Determine the (X, Y) coordinate at the center of the cell enclosing the given text.  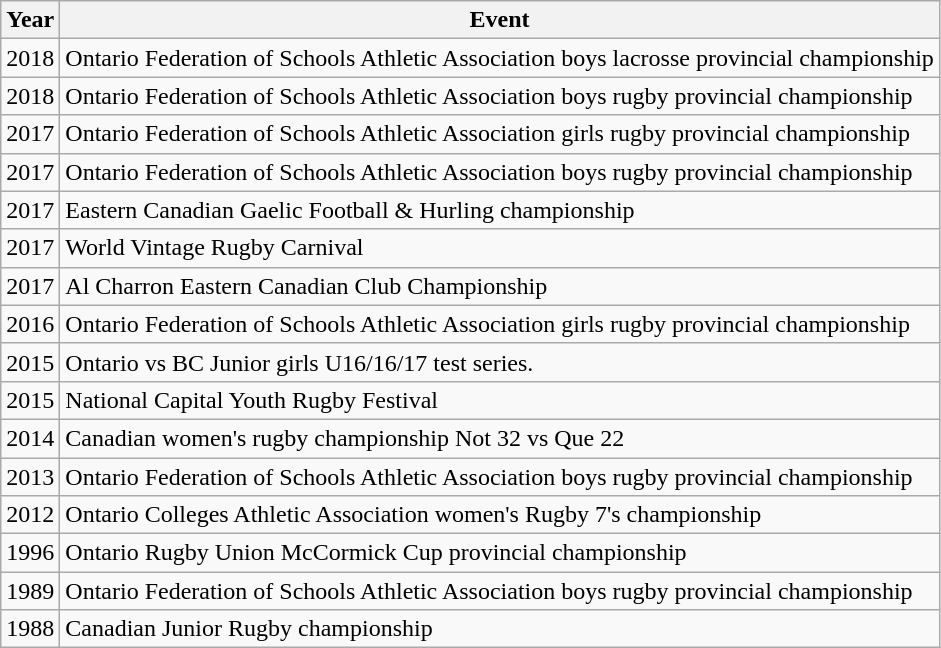
Canadian Junior Rugby championship (500, 629)
Canadian women's rugby championship Not 32 vs Que 22 (500, 438)
Al Charron Eastern Canadian Club Championship (500, 286)
Ontario Colleges Athletic Association women's Rugby 7's championship (500, 515)
Ontario Rugby Union McCormick Cup provincial championship (500, 553)
World Vintage Rugby Carnival (500, 248)
1996 (30, 553)
Event (500, 20)
2013 (30, 477)
1989 (30, 591)
2012 (30, 515)
Eastern Canadian Gaelic Football & Hurling championship (500, 210)
Year (30, 20)
2014 (30, 438)
National Capital Youth Rugby Festival (500, 400)
1988 (30, 629)
Ontario Federation of Schools Athletic Association boys lacrosse provincial championship (500, 58)
2016 (30, 324)
Ontario vs BC Junior girls U16/16/17 test series. (500, 362)
